Output the [x, y] coordinate of the center of the cell containing the given text.  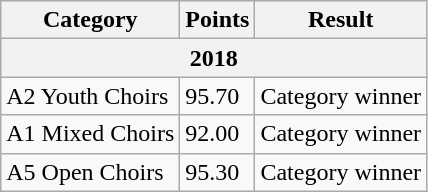
A5 Open Choirs [90, 172]
2018 [214, 58]
Result [341, 20]
A1 Mixed Choirs [90, 134]
Category [90, 20]
A2 Youth Choirs [90, 96]
95.70 [218, 96]
95.30 [218, 172]
92.00 [218, 134]
Points [218, 20]
